Capture the cell that displays the provided text and extract its [X, Y] central coordinate. 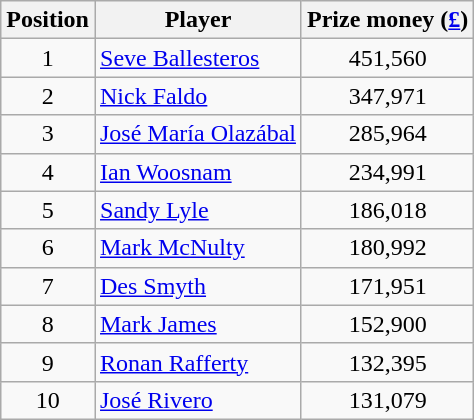
Sandy Lyle [198, 210]
9 [48, 362]
José María Olazábal [198, 134]
Prize money (£) [387, 20]
5 [48, 210]
7 [48, 286]
3 [48, 134]
285,964 [387, 134]
186,018 [387, 210]
Player [198, 20]
Nick Faldo [198, 96]
1 [48, 58]
451,560 [387, 58]
131,079 [387, 400]
171,951 [387, 286]
Ian Woosnam [198, 172]
Seve Ballesteros [198, 58]
4 [48, 172]
132,395 [387, 362]
152,900 [387, 324]
Position [48, 20]
Mark James [198, 324]
10 [48, 400]
8 [48, 324]
Mark McNulty [198, 248]
6 [48, 248]
2 [48, 96]
234,991 [387, 172]
Des Smyth [198, 286]
347,971 [387, 96]
José Rivero [198, 400]
180,992 [387, 248]
Ronan Rafferty [198, 362]
